Identify which cell holds the provided text, then report its [x, y] central coordinate. 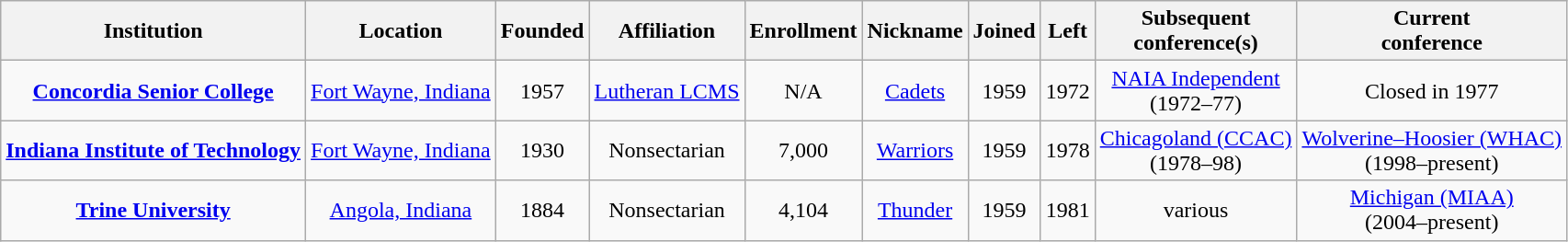
Location [401, 31]
7,000 [803, 151]
Joined [1004, 31]
various [1196, 210]
Left [1068, 31]
Institution [153, 31]
1981 [1068, 210]
Michigan (MIAA)(2004–present) [1432, 210]
Enrollment [803, 31]
Angola, Indiana [401, 210]
Cadets [915, 90]
Chicagoland (CCAC)(1978–98) [1196, 151]
Indiana Institute of Technology [153, 151]
Trine University [153, 210]
Currentconference [1432, 31]
Nickname [915, 31]
1978 [1068, 151]
4,104 [803, 210]
NAIA Independent(1972–77) [1196, 90]
1972 [1068, 90]
Wolverine–Hoosier (WHAC)(1998–present) [1432, 151]
N/A [803, 90]
1930 [542, 151]
Lutheran LCMS [667, 90]
1884 [542, 210]
Closed in 1977 [1432, 90]
Concordia Senior College [153, 90]
1957 [542, 90]
Affiliation [667, 31]
Warriors [915, 151]
Subsequentconference(s) [1196, 31]
Founded [542, 31]
Thunder [915, 210]
